Pinpoint the cell where the given text exists, returning its [X, Y] midpoint coordinate. 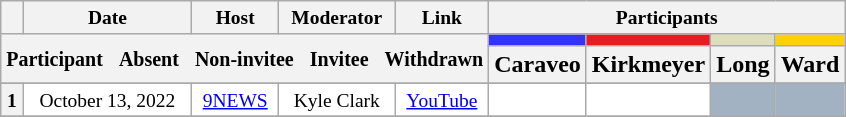
Participant Absent Non-invitee Invitee Withdrawn [245, 58]
9NEWS [235, 100]
Link [442, 18]
1 [12, 100]
Long [743, 64]
Kyle Clark [336, 100]
Caraveo [538, 64]
Date [108, 18]
October 13, 2022 [108, 100]
YouTube [442, 100]
Ward [810, 64]
Moderator [336, 18]
Host [235, 18]
Kirkmeyer [648, 64]
Participants [667, 18]
